From the cell containing the given text, extract its center point as (x, y) coordinate. 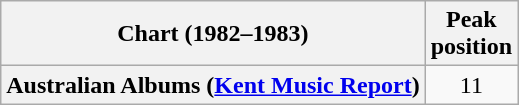
Chart (1982–1983) (213, 34)
Peakposition (471, 34)
Australian Albums (Kent Music Report) (213, 85)
11 (471, 85)
